Capture the cell that displays the provided text and extract its (x, y) central coordinate. 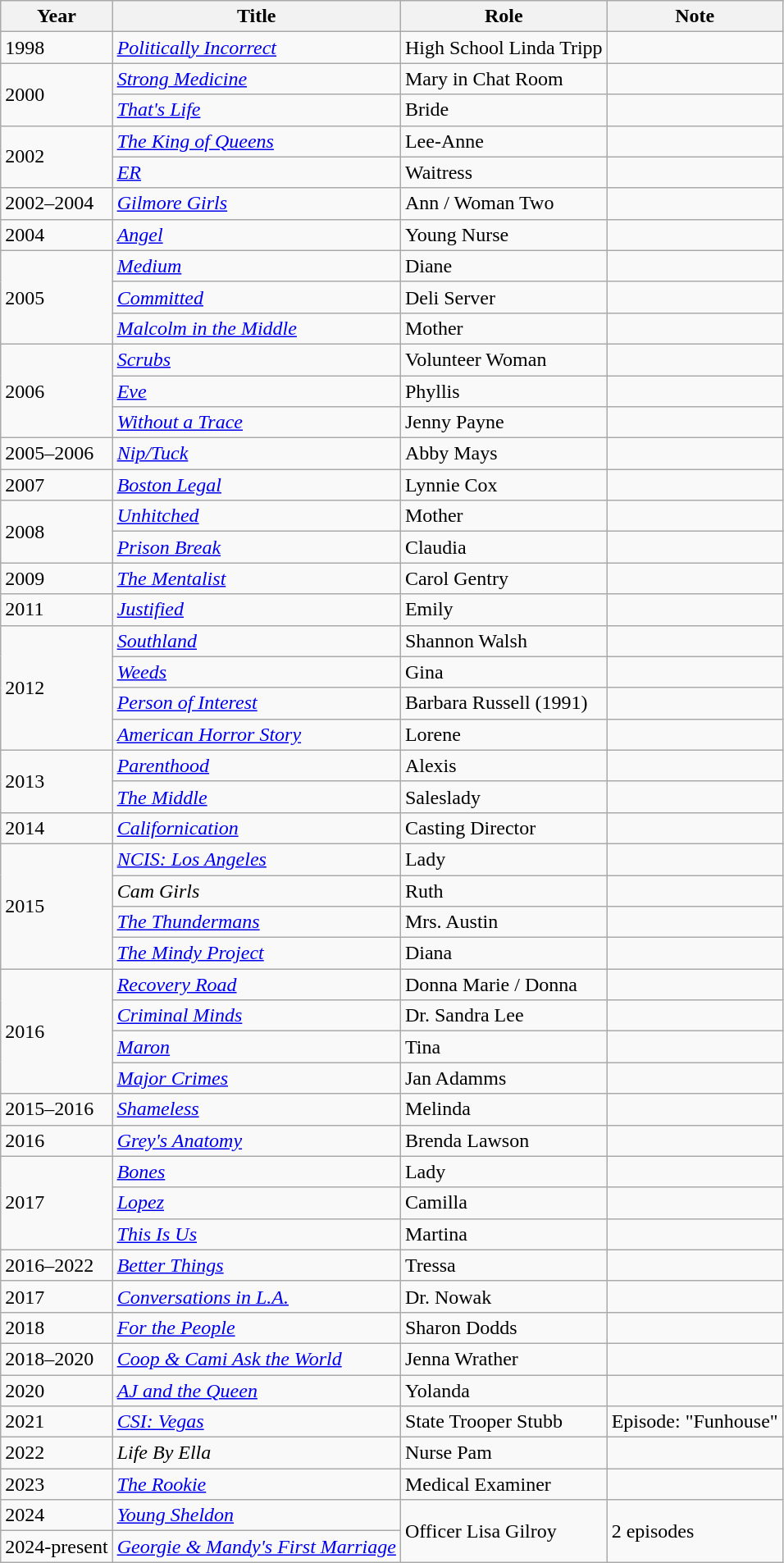
2004 (57, 235)
Tina (504, 1047)
For the People (256, 1328)
Major Crimes (256, 1078)
NCIS: Los Angeles (256, 859)
Deli Server (504, 297)
Casting Director (504, 828)
Melinda (504, 1109)
2014 (57, 828)
Boston Legal (256, 485)
2020 (57, 1391)
The King of Queens (256, 141)
Role (504, 16)
Lorene (504, 734)
Without a Trace (256, 423)
2024 (57, 1515)
Malcolm in the Middle (256, 328)
Better Things (256, 1265)
2005–2006 (57, 454)
Title (256, 16)
2006 (57, 391)
2023 (57, 1484)
Martina (504, 1234)
Medium (256, 266)
2018 (57, 1328)
2015–2016 (57, 1109)
Waitress (504, 172)
The Rookie (256, 1484)
Yolanda (504, 1391)
Saleslady (504, 797)
Claudia (504, 547)
Alexis (504, 766)
Diana (504, 953)
Southland (256, 641)
ER (256, 172)
Unhitched (256, 516)
Jenna Wrather (504, 1359)
2000 (57, 94)
Parenthood (256, 766)
Person of Interest (256, 703)
Young Sheldon (256, 1515)
Medical Examiner (504, 1484)
Prison Break (256, 547)
Sharon Dodds (504, 1328)
Life By Ella (256, 1453)
Episode: "Funhouse" (695, 1422)
Strong Medicine (256, 79)
Angel (256, 235)
2009 (57, 578)
Ruth (504, 890)
Justified (256, 610)
Mrs. Austin (504, 922)
Jenny Payne (504, 423)
Georgie & Mandy's First Marriage (256, 1547)
Politically Incorrect (256, 48)
Phyllis (504, 391)
Recovery Road (256, 985)
2007 (57, 485)
Shameless (256, 1109)
Jan Adamms (504, 1078)
Officer Lisa Gilroy (504, 1531)
2013 (57, 781)
2022 (57, 1453)
Nurse Pam (504, 1453)
Note (695, 16)
Dr. Sandra Lee (504, 1016)
Young Nurse (504, 235)
Ann / Woman Two (504, 203)
Conversations in L.A. (256, 1296)
1998 (57, 48)
2002–2004 (57, 203)
Weeds (256, 672)
Mary in Chat Room (504, 79)
High School Linda Tripp (504, 48)
2012 (57, 688)
Nip/Tuck (256, 454)
Brenda Lawson (504, 1140)
Abby Mays (504, 454)
Dr. Nowak (504, 1296)
2015 (57, 906)
2005 (57, 297)
Tressa (504, 1265)
Lopez (256, 1203)
That's Life (256, 110)
Committed (256, 297)
AJ and the Queen (256, 1391)
Criminal Minds (256, 1016)
Eve (256, 391)
2008 (57, 532)
This Is Us (256, 1234)
Cam Girls (256, 890)
American Horror Story (256, 734)
2011 (57, 610)
2024-present (57, 1547)
Gilmore Girls (256, 203)
The Thundermans (256, 922)
State Trooper Stubb (504, 1422)
2016–2022 (57, 1265)
The Mentalist (256, 578)
2021 (57, 1422)
Year (57, 16)
CSI: Vegas (256, 1422)
Californication (256, 828)
Bones (256, 1172)
Coop & Cami Ask the World (256, 1359)
2002 (57, 157)
Grey's Anatomy (256, 1140)
Bride (504, 110)
Barbara Russell (1991) (504, 703)
2018–2020 (57, 1359)
Camilla (504, 1203)
Shannon Walsh (504, 641)
2 episodes (695, 1531)
Lynnie Cox (504, 485)
The Middle (256, 797)
Scrubs (256, 359)
Diane (504, 266)
Emily (504, 610)
The Mindy Project (256, 953)
Maron (256, 1047)
Gina (504, 672)
Carol Gentry (504, 578)
Volunteer Woman (504, 359)
Donna Marie / Donna (504, 985)
Lee-Anne (504, 141)
